Pinpoint the cell where the given text exists, returning its [x, y] midpoint coordinate. 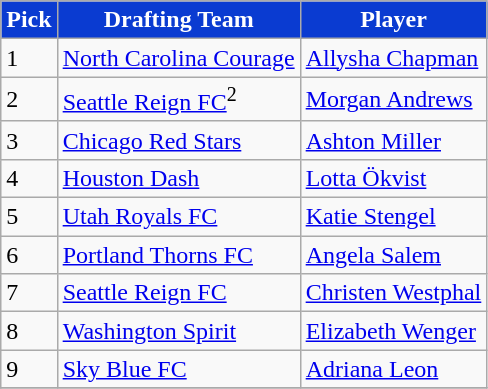
Utah Royals FC [178, 217]
6 [29, 255]
Angela Salem [394, 255]
Portland Thorns FC [178, 255]
Drafting Team [178, 20]
3 [29, 140]
Washington Spirit [178, 331]
Seattle Reign FC2 [178, 100]
2 [29, 100]
8 [29, 331]
Katie Stengel [394, 217]
Elizabeth Wenger [394, 331]
Player [394, 20]
Christen Westphal [394, 293]
Sky Blue FC [178, 369]
Ashton Miller [394, 140]
Lotta Ökvist [394, 178]
7 [29, 293]
1 [29, 58]
9 [29, 369]
Adriana Leon [394, 369]
Pick [29, 20]
North Carolina Courage [178, 58]
4 [29, 178]
Houston Dash [178, 178]
Morgan Andrews [394, 100]
Seattle Reign FC [178, 293]
5 [29, 217]
Allysha Chapman [394, 58]
Chicago Red Stars [178, 140]
